Return [x, y] of the center of cell containing provided text 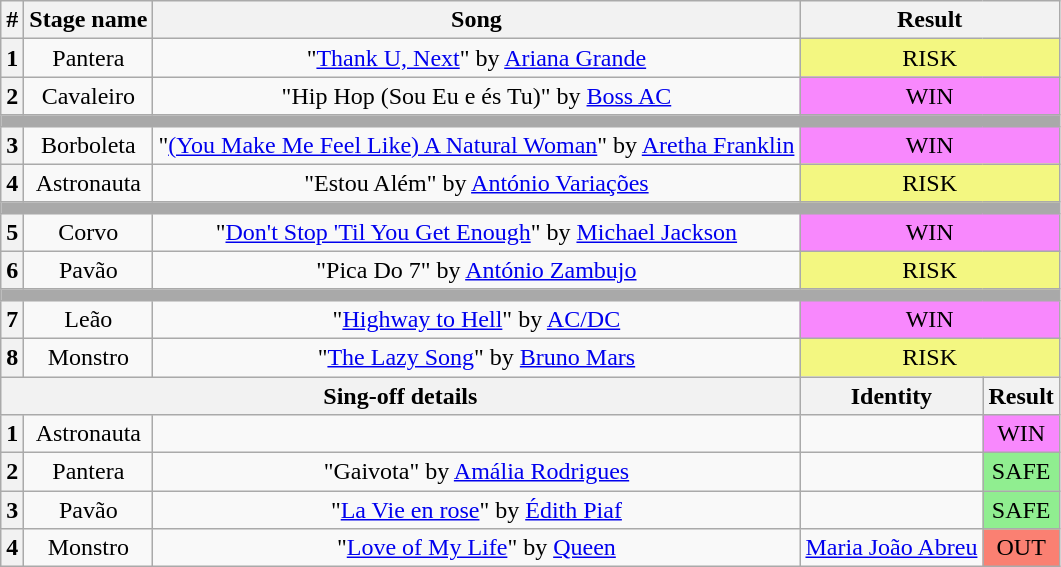
"Love of My Life" by Queen [476, 548]
Cavaleiro [88, 96]
6 [12, 270]
Leão [88, 319]
"Highway to Hell" by AC/DC [476, 319]
"(You Make Me Feel Like) A Natural Woman" by Aretha Franklin [476, 145]
Borboleta [88, 145]
Corvo [88, 232]
Sing-off details [400, 395]
"The Lazy Song" by Bruno Mars [476, 357]
"Don't Stop 'Til You Get Enough" by Michael Jackson [476, 232]
5 [12, 232]
"Hip Hop (Sou Eu e és Tu)" by Boss AC [476, 96]
OUT [1021, 548]
"La Vie en rose" by Édith Piaf [476, 510]
Stage name [88, 20]
8 [12, 357]
Maria João Abreu [892, 548]
"Estou Além" by António Variações [476, 183]
"Pica Do 7" by António Zambujo [476, 270]
# [12, 20]
Identity [892, 395]
"Gaivota" by Amália Rodrigues [476, 472]
Song [476, 20]
"Thank U, Next" by Ariana Grande [476, 58]
7 [12, 319]
